Scan for the cell matching the given text and deliver its [x, y] coordinate at center. 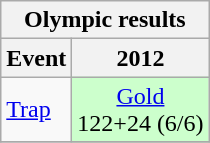
Event [36, 58]
Olympic results [105, 20]
Trap [36, 110]
2012 [140, 58]
Gold122+24 (6/6) [140, 110]
